Capture the cell that displays the provided text and extract its (X, Y) central coordinate. 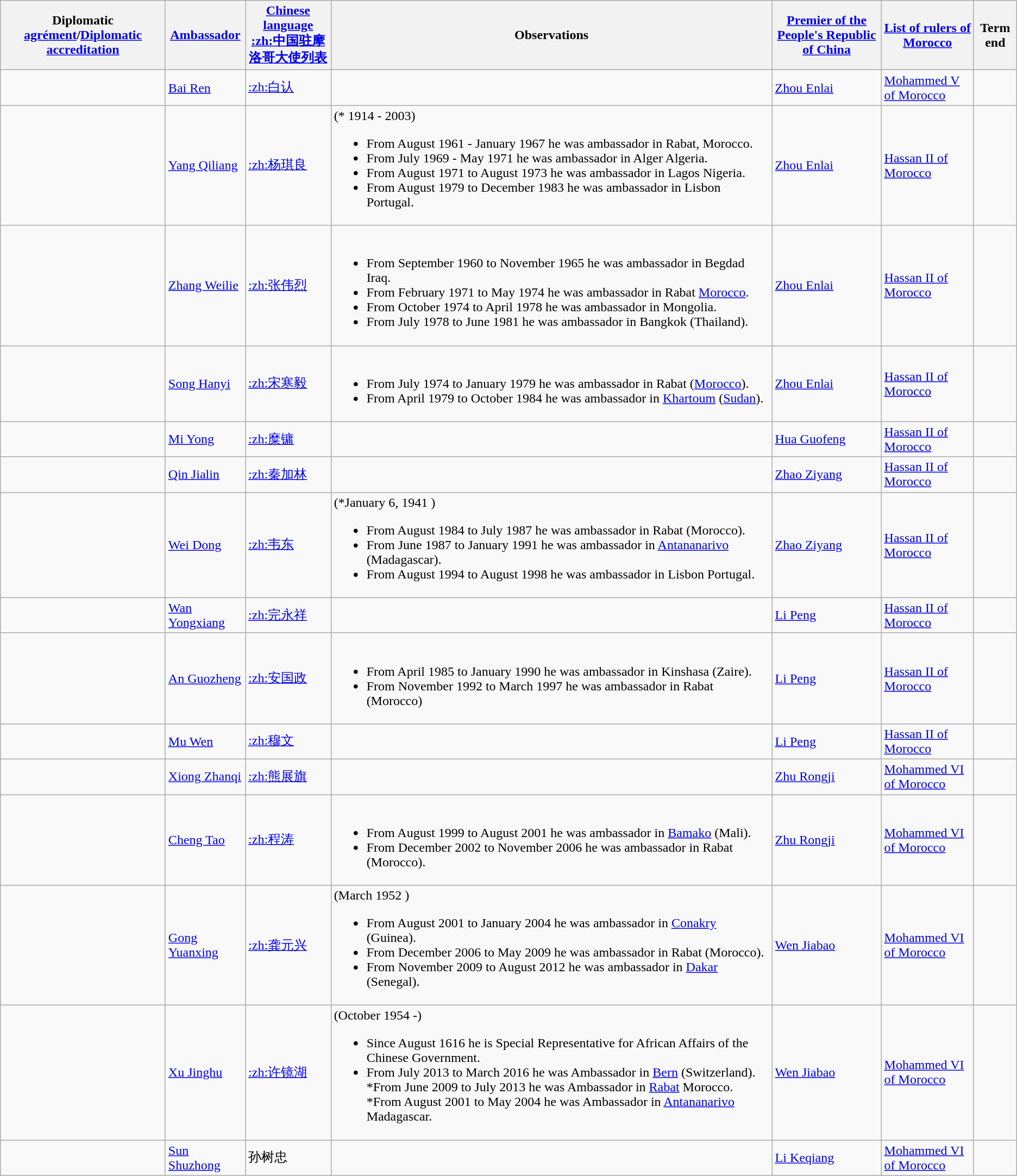
Qin Jialin (205, 475)
Term end (995, 35)
Li Keqiang (827, 1158)
Zhang Weilie (205, 286)
:zh:熊展旗 (288, 777)
:zh:程涛 (288, 840)
From July 1974 to January 1979 he was ambassador in Rabat (Morocco).From April 1979 to October 1984 he was ambassador in Khartoum (Sudan). (551, 383)
:zh:秦加林 (288, 475)
List of rulers of Morocco (927, 35)
Song Hanyi (205, 383)
Gong Yuanxing (205, 945)
Premier of the People's Republic of China (827, 35)
From April 1985 to January 1990 he was ambassador in Kinshasa (Zaire).From November 1992 to March 1997 he was ambassador in Rabat (Morocco) (551, 678)
:zh:白认 (288, 88)
Hua Guofeng (827, 439)
:zh:安国政 (288, 678)
Chinese language:zh:中国驻摩洛哥大使列表 (288, 35)
孙树忠 (288, 1158)
Mohammed V of Morocco (927, 88)
Yang Qiliang (205, 165)
Xiong Zhanqi (205, 777)
:zh:杨琪良 (288, 165)
Wei Dong (205, 545)
:zh:宋寒毅 (288, 383)
Observations (551, 35)
An Guozheng (205, 678)
Mu Wen (205, 741)
:zh:龚元兴 (288, 945)
:zh:完永祥 (288, 615)
Sun Shuzhong (205, 1158)
Bai Ren (205, 88)
Mi Yong (205, 439)
Diplomatic agrément/Diplomatic accreditation (83, 35)
Xu Jinghu (205, 1073)
Wan Yongxiang (205, 615)
Ambassador (205, 35)
:zh:糜镛 (288, 439)
From August 1999 to August 2001 he was ambassador in Bamako (Mali).From December 2002 to November 2006 he was ambassador in Rabat (Morocco). (551, 840)
:zh:穆文 (288, 741)
:zh:张伟烈 (288, 286)
:zh:韦东 (288, 545)
Cheng Tao (205, 840)
:zh:许镜湖 (288, 1073)
